Capture the cell that displays the provided text and extract its (x, y) central coordinate. 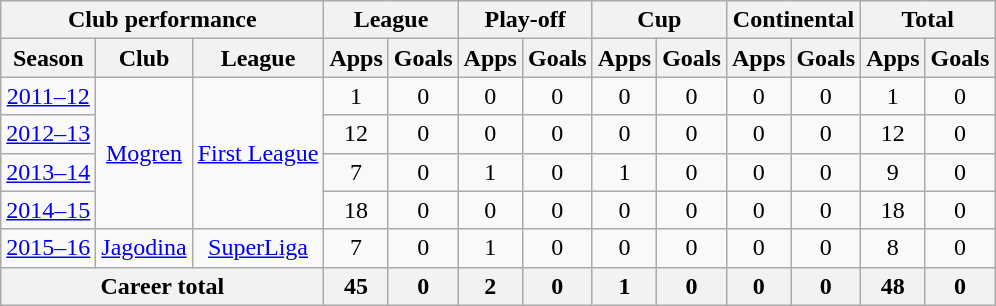
45 (356, 286)
2014–15 (48, 210)
2015–16 (48, 248)
2012–13 (48, 134)
8 (893, 248)
2011–12 (48, 96)
Mogren (144, 153)
48 (893, 286)
Club (144, 58)
Club performance (162, 20)
Season (48, 58)
2 (490, 286)
Play-off (525, 20)
9 (893, 172)
Continental (793, 20)
Cup (659, 20)
Total (928, 20)
Career total (162, 286)
Jagodina (144, 248)
SuperLiga (258, 248)
First League (258, 153)
2013–14 (48, 172)
